Identify which cell holds the provided text, then report its (X, Y) central coordinate. 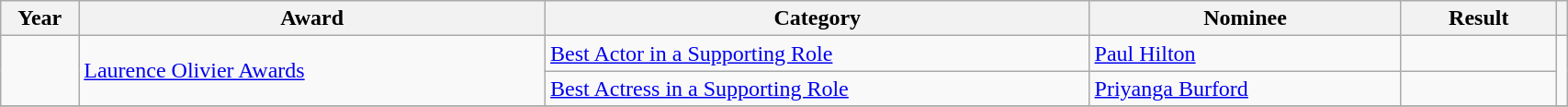
Best Actress in a Supporting Role (818, 89)
Paul Hilton (1246, 53)
Year (40, 18)
Priyanga Burford (1246, 89)
Laurence Olivier Awards (312, 71)
Best Actor in a Supporting Role (818, 53)
Result (1479, 18)
Category (818, 18)
Award (312, 18)
Nominee (1246, 18)
